Detect which cell encompasses the target text, then output its [X, Y] center coordinate. 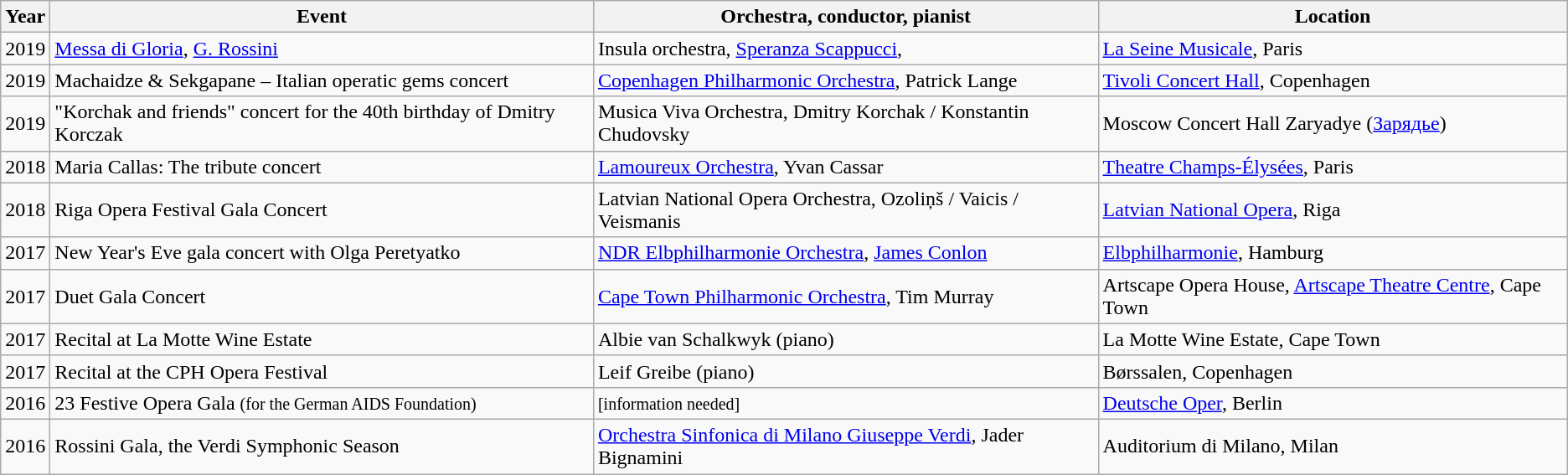
Recital at La Motte Wine Estate [322, 339]
Artscape Opera House, Artscape Theatre Centre, Cape Town [1333, 297]
Cape Town Philharmonic Orchestra, Tim Murray [846, 297]
Auditorium di Milano, Milan [1333, 446]
Lamoureux Orchestra, Yvan Cassar [846, 167]
Year [25, 17]
Rossini Gala, the Verdi Symphonic Season [322, 446]
Insula orchestra, Speranza Scappucci, [846, 49]
La Seine Musicale, Paris [1333, 49]
Moscow Concert Hall Zaryadye (Зарядье) [1333, 124]
Børssalen, Copenhagen [1333, 371]
Tivoli Concert Hall, Copenhagen [1333, 80]
Event [322, 17]
[information needed] [846, 403]
NDR Elbphilharmonie Orchestra, James Conlon [846, 253]
"Korchak and friends" concert for the 40th birthday of Dmitry Korczak [322, 124]
Deutsche Oper, Berlin [1333, 403]
Recital at the CPH Opera Festival [322, 371]
Copenhagen Philharmonic Orchestra, Patrick Lange [846, 80]
Latvian National Opera, Riga [1333, 209]
Leif Greibe (piano) [846, 371]
New Year's Eve gala concert with Olga Peretyatko [322, 253]
Elbphilharmonie, Hamburg [1333, 253]
23 Festive Opera Gala (for the German AIDS Foundation) [322, 403]
Riga Opera Festival Gala Concert [322, 209]
Maria Callas: The tribute concert [322, 167]
Messa di Gloria, G. Rossini [322, 49]
Theatre Champs-Élysées, Paris [1333, 167]
Latvian National Opera Orchestra, Ozoliņš / Vaicis / Veismanis [846, 209]
Musica Viva Orchestra, Dmitry Korchak / Konstantin Chudovsky [846, 124]
Duet Gala Concert [322, 297]
Machaidze & Sekgapane – Italian operatic gems concert [322, 80]
Orchestra Sinfonica di Milano Giuseppe Verdi, Jader Bignamini [846, 446]
Location [1333, 17]
Albie van Schalkwyk (piano) [846, 339]
La Motte Wine Estate, Cape Town [1333, 339]
Orchestra, conductor, pianist [846, 17]
